Capture the cell that displays the provided text and extract its (X, Y) central coordinate. 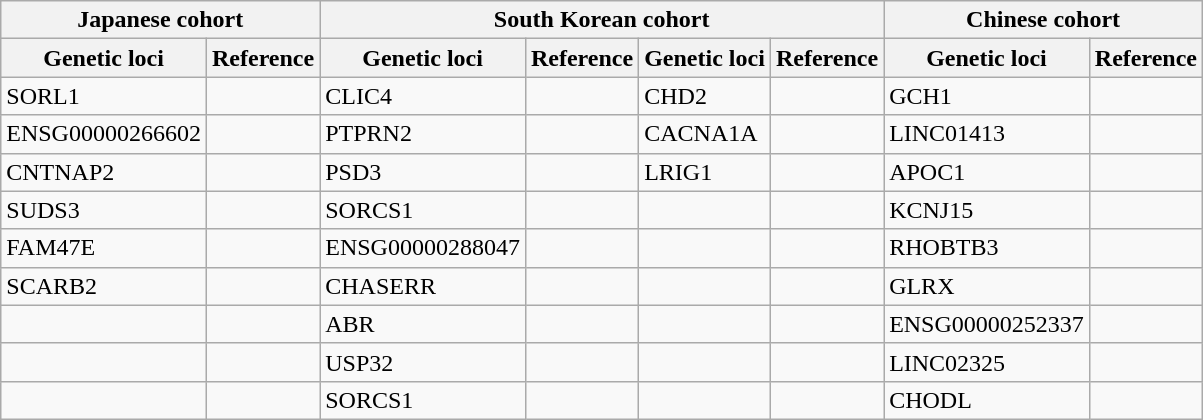
SORL1 (104, 96)
USP32 (423, 362)
GLRX (987, 286)
RHOBTB3 (987, 248)
ENSG00000266602 (104, 134)
SCARB2 (104, 286)
CACNA1A (705, 134)
FAM47E (104, 248)
South Korean cohort (602, 20)
CHD2 (705, 96)
PTPRN2 (423, 134)
ENSG00000288047 (423, 248)
CNTNAP2 (104, 172)
LINC01413 (987, 134)
PSD3 (423, 172)
Chinese cohort (1044, 20)
CHODL (987, 400)
ENSG00000252337 (987, 324)
GCH1 (987, 96)
CHASERR (423, 286)
APOC1 (987, 172)
CLIC4 (423, 96)
ABR (423, 324)
KCNJ15 (987, 210)
SUDS3 (104, 210)
LINC02325 (987, 362)
Japanese cohort (160, 20)
LRIG1 (705, 172)
